Identify which cell holds the provided text, then report its [x, y] central coordinate. 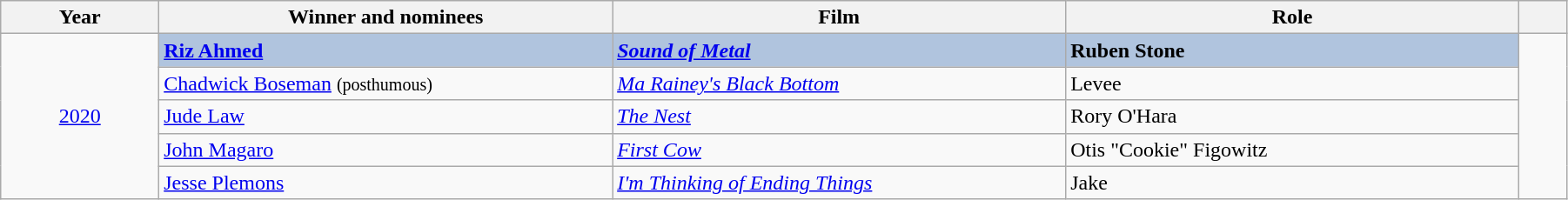
Chadwick Boseman (posthumous) [386, 83]
Riz Ahmed [386, 50]
The Nest [839, 117]
Year [80, 17]
Jesse Plemons [386, 183]
Otis "Cookie" Figowitz [1293, 150]
Jude Law [386, 117]
Ma Rainey's Black Bottom [839, 83]
I'm Thinking of Ending Things [839, 183]
Ruben Stone [1293, 50]
Film [839, 17]
First Cow [839, 150]
Levee [1293, 83]
2020 [80, 117]
John Magaro [386, 150]
Rory O'Hara [1293, 117]
Role [1293, 17]
Sound of Metal [839, 50]
Jake [1293, 183]
Winner and nominees [386, 17]
